Locate the cell with the specified text and output its (X, Y) center coordinate. 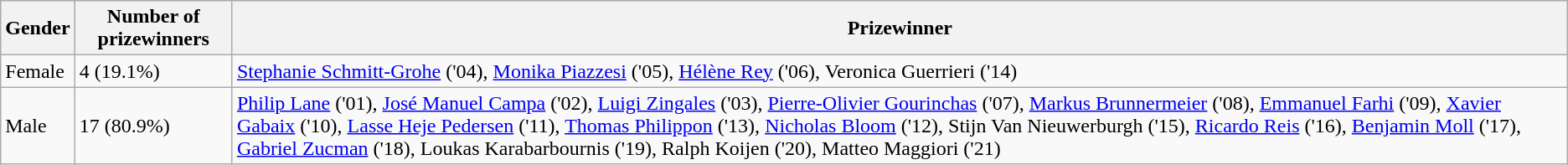
Prizewinner (900, 28)
17 (80.9%) (153, 126)
4 (19.1%) (153, 71)
Stephanie Schmitt-Grohe ('04), Monika Piazzesi ('05), Hélène Rey ('06), Veronica Guerrieri ('14) (900, 71)
Male (38, 126)
Number of prizewinners (153, 28)
Gender (38, 28)
Female (38, 71)
